Locate the cell with the specified text and output its [x, y] center coordinate. 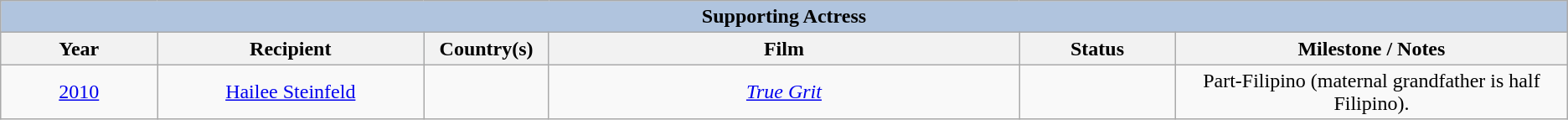
Status [1097, 49]
Film [784, 49]
True Grit [784, 92]
Country(s) [487, 49]
Supporting Actress [784, 17]
Milestone / Notes [1372, 49]
2010 [79, 92]
Hailee Steinfeld [291, 92]
Recipient [291, 49]
Part-Filipino (maternal grandfather is half Filipino). [1372, 92]
Year [79, 49]
